Capture the cell that displays the provided text and extract its (X, Y) central coordinate. 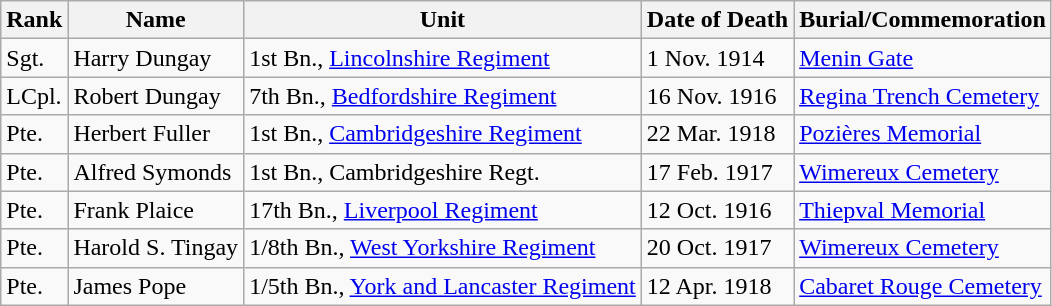
Frank Plaice (156, 210)
1st Bn., Cambridgeshire Regt. (443, 172)
22 Mar. 1918 (717, 134)
12 Apr. 1918 (717, 286)
Regina Trench Cemetery (923, 96)
1/8th Bn., West Yorkshire Regiment (443, 248)
Name (156, 20)
Thiepval Memorial (923, 210)
1st Bn., Lincolnshire Regiment (443, 58)
20 Oct. 1917 (717, 248)
Burial/Commemoration (923, 20)
1/5th Bn., York and Lancaster Regiment (443, 286)
1st Bn., Cambridgeshire Regiment (443, 134)
17th Bn., Liverpool Regiment (443, 210)
Rank (34, 20)
LCpl. (34, 96)
Sgt. (34, 58)
Herbert Fuller (156, 134)
Alfred Symonds (156, 172)
7th Bn., Bedfordshire Regiment (443, 96)
James Pope (156, 286)
Pozières Memorial (923, 134)
Harry Dungay (156, 58)
Harold S. Tingay (156, 248)
Date of Death (717, 20)
Menin Gate (923, 58)
17 Feb. 1917 (717, 172)
Unit (443, 20)
1 Nov. 1914 (717, 58)
Cabaret Rouge Cemetery (923, 286)
Robert Dungay (156, 96)
12 Oct. 1916 (717, 210)
16 Nov. 1916 (717, 96)
